Scan for the cell matching the given text and deliver its (X, Y) coordinate at center. 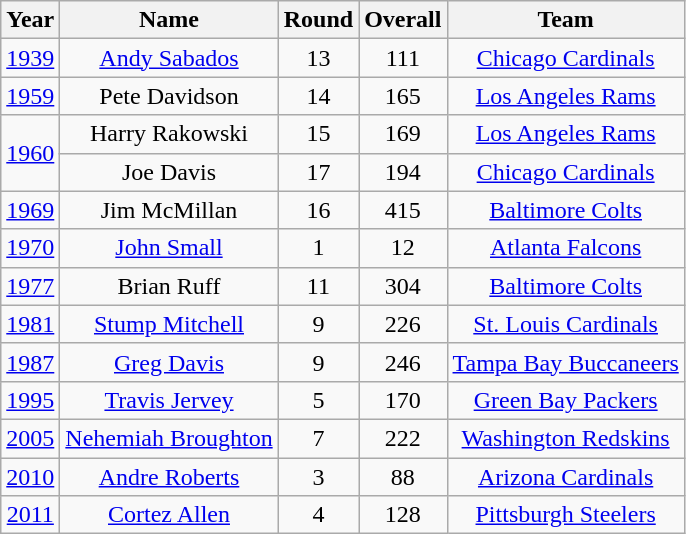
2005 (30, 438)
2010 (30, 477)
Name (169, 20)
14 (318, 96)
Green Bay Packers (566, 400)
Joe Davis (169, 172)
11 (318, 286)
304 (403, 286)
John Small (169, 248)
5 (318, 400)
415 (403, 210)
12 (403, 248)
Nehemiah Broughton (169, 438)
Andre Roberts (169, 477)
Pete Davidson (169, 96)
Year (30, 20)
1977 (30, 286)
111 (403, 58)
226 (403, 324)
1987 (30, 362)
Greg Davis (169, 362)
Round (318, 20)
222 (403, 438)
Jim McMillan (169, 210)
1995 (30, 400)
246 (403, 362)
1970 (30, 248)
16 (318, 210)
15 (318, 134)
Travis Jervey (169, 400)
1959 (30, 96)
1981 (30, 324)
1939 (30, 58)
Washington Redskins (566, 438)
88 (403, 477)
Atlanta Falcons (566, 248)
Harry Rakowski (169, 134)
169 (403, 134)
Arizona Cardinals (566, 477)
Overall (403, 20)
1969 (30, 210)
Andy Sabados (169, 58)
Cortez Allen (169, 515)
194 (403, 172)
7 (318, 438)
1960 (30, 153)
4 (318, 515)
128 (403, 515)
3 (318, 477)
165 (403, 96)
St. Louis Cardinals (566, 324)
Team (566, 20)
17 (318, 172)
170 (403, 400)
Brian Ruff (169, 286)
Stump Mitchell (169, 324)
1 (318, 248)
Tampa Bay Buccaneers (566, 362)
2011 (30, 515)
13 (318, 58)
Pittsburgh Steelers (566, 515)
